Pinpoint the cell where the given text exists, returning its [X, Y] midpoint coordinate. 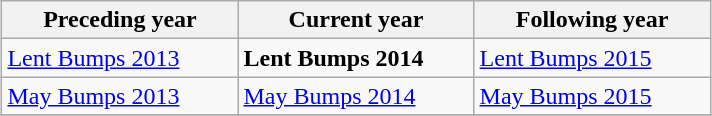
Lent Bumps 2014 [356, 58]
May Bumps 2013 [120, 96]
Following year [592, 20]
May Bumps 2014 [356, 96]
Current year [356, 20]
May Bumps 2015 [592, 96]
Lent Bumps 2015 [592, 58]
Lent Bumps 2013 [120, 58]
Preceding year [120, 20]
